Search for the cell housing the specified text and yield its (X, Y) center coordinate. 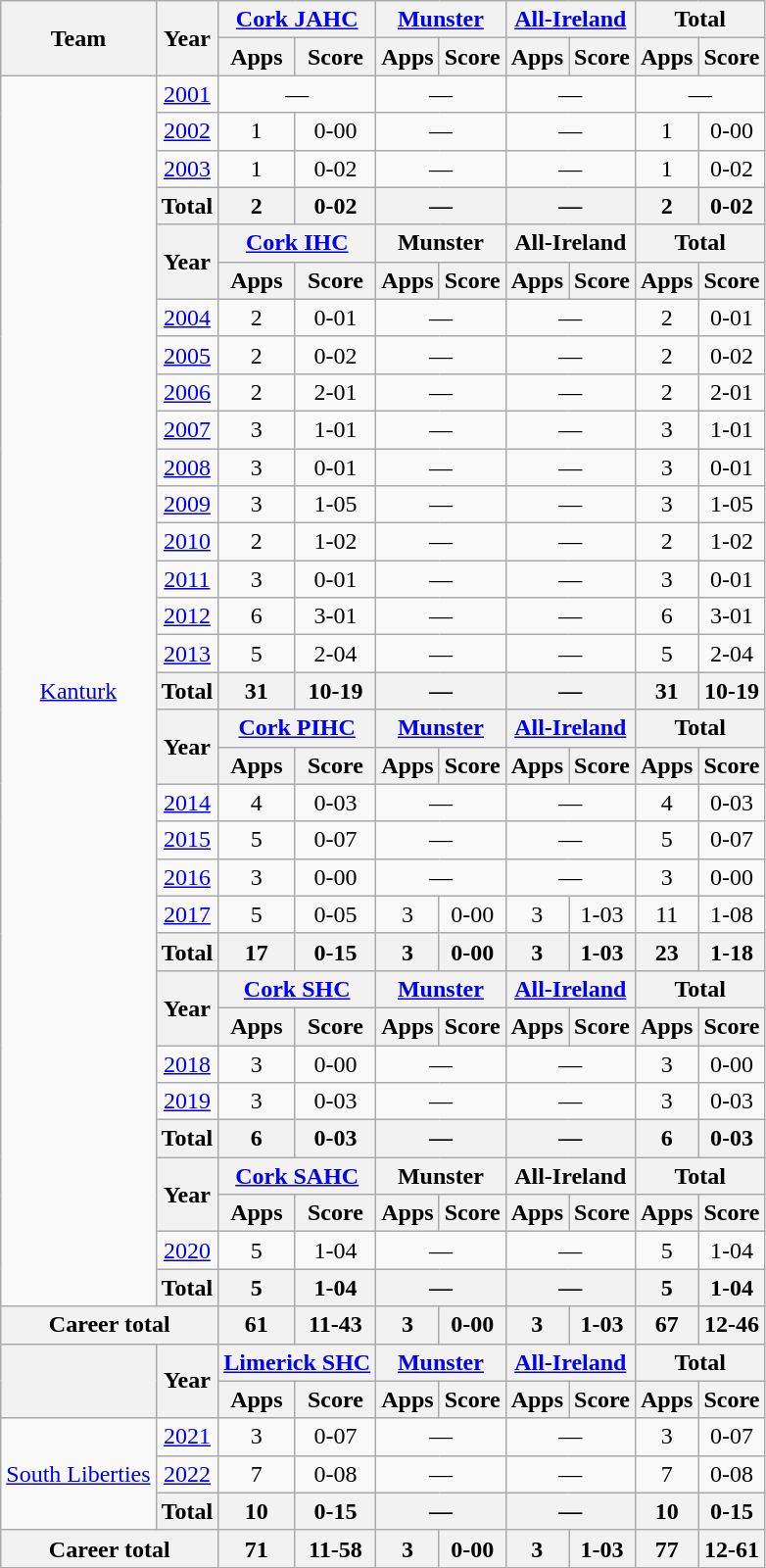
Cork SHC (298, 989)
12-61 (732, 1548)
Team (78, 38)
17 (257, 952)
South Liberties (78, 1474)
1-18 (732, 952)
2003 (187, 169)
2006 (187, 392)
2017 (187, 914)
61 (257, 1325)
2005 (187, 355)
77 (666, 1548)
Kanturk (78, 691)
2004 (187, 318)
23 (666, 952)
2013 (187, 654)
12-46 (732, 1325)
2010 (187, 542)
0-05 (335, 914)
Limerick SHC (298, 1362)
2014 (187, 803)
2002 (187, 131)
Cork JAHC (298, 20)
Cork IHC (298, 243)
2012 (187, 616)
2020 (187, 1250)
2001 (187, 94)
67 (666, 1325)
2022 (187, 1474)
11-58 (335, 1548)
2007 (187, 429)
11-43 (335, 1325)
11 (666, 914)
Cork PIHC (298, 728)
2018 (187, 1063)
Cork SAHC (298, 1176)
2016 (187, 877)
2021 (187, 1437)
2011 (187, 579)
1-08 (732, 914)
2019 (187, 1102)
71 (257, 1548)
2009 (187, 505)
2015 (187, 840)
2008 (187, 467)
